Output the [x, y] coordinate of the center of the cell containing the given text.  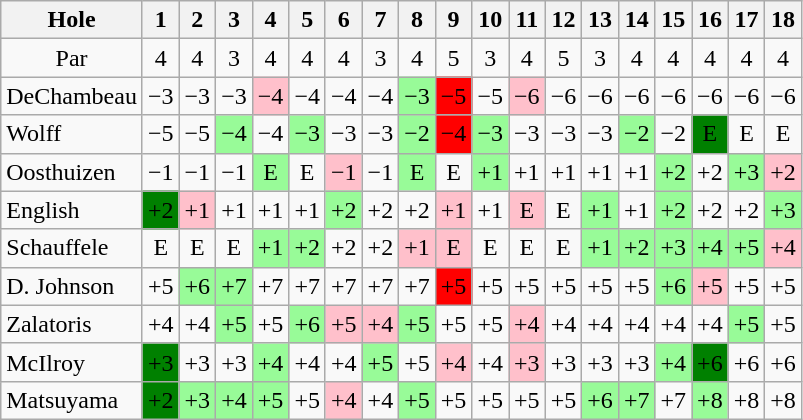
17 [746, 20]
15 [674, 20]
18 [784, 20]
DeChambeau [72, 96]
2 [198, 20]
Oosthuizen [72, 172]
7 [380, 20]
10 [490, 20]
16 [710, 20]
Zalatoris [72, 324]
12 [564, 20]
13 [600, 20]
6 [344, 20]
1 [160, 20]
11 [528, 20]
English [72, 210]
Hole [72, 20]
McIlroy [72, 362]
Wolff [72, 134]
Schauffele [72, 248]
8 [418, 20]
9 [454, 20]
Par [72, 58]
D. Johnson [72, 286]
14 [636, 20]
Matsuyama [72, 400]
